Identify which cell holds the provided text, then report its [x, y] central coordinate. 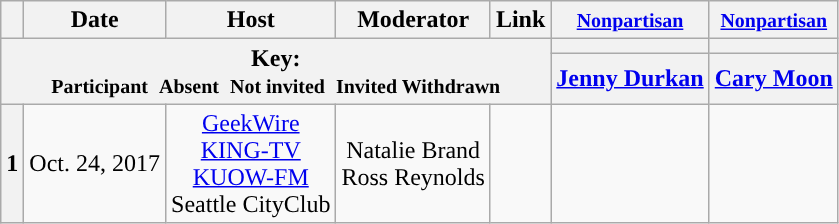
Host [251, 20]
Jenny Durkan [630, 78]
Date [95, 20]
Oct. 24, 2017 [95, 164]
GeekWireKING-TVKUOW-FMSeattle CityClub [251, 164]
Cary Moon [774, 78]
Moderator [413, 20]
Natalie BrandRoss Reynolds [413, 164]
Key: Participant Absent Not invited Invited Withdrawn [276, 72]
1 [12, 164]
Link [520, 20]
